For the text-containing cell, return its midpoint in [x, y] coordinate format. 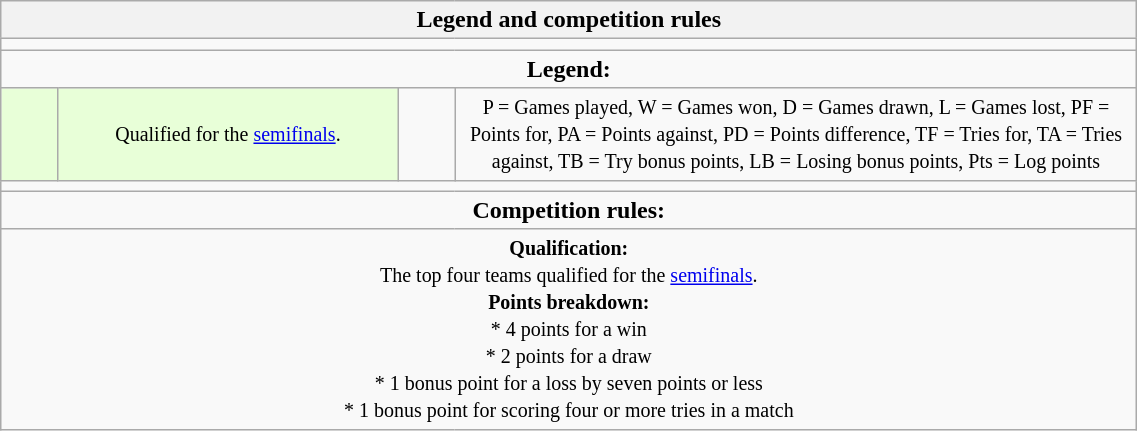
Legend and competition rules [569, 20]
Competition rules: [569, 210]
Legend: [569, 69]
Qualified for the semifinals. [228, 134]
